Detect which cell encompasses the target text, then output its (X, Y) center coordinate. 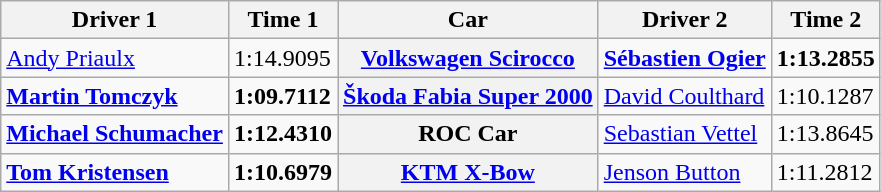
Andy Priaulx (115, 58)
Martin Tomczyk (115, 96)
ROC Car (468, 134)
Tom Kristensen (115, 172)
Škoda Fabia Super 2000 (468, 96)
1:10.1287 (826, 96)
Sébastien Ogier (684, 58)
Car (468, 20)
1:14.9095 (282, 58)
Michael Schumacher (115, 134)
Sebastian Vettel (684, 134)
Jenson Button (684, 172)
Time 1 (282, 20)
1:13.2855 (826, 58)
1:11.2812 (826, 172)
1:12.4310 (282, 134)
David Coulthard (684, 96)
1:13.8645 (826, 134)
Driver 2 (684, 20)
Driver 1 (115, 20)
1:09.7112 (282, 96)
Volkswagen Scirocco (468, 58)
1:10.6979 (282, 172)
Time 2 (826, 20)
KTM X-Bow (468, 172)
